Capture the cell that displays the provided text and extract its [x, y] central coordinate. 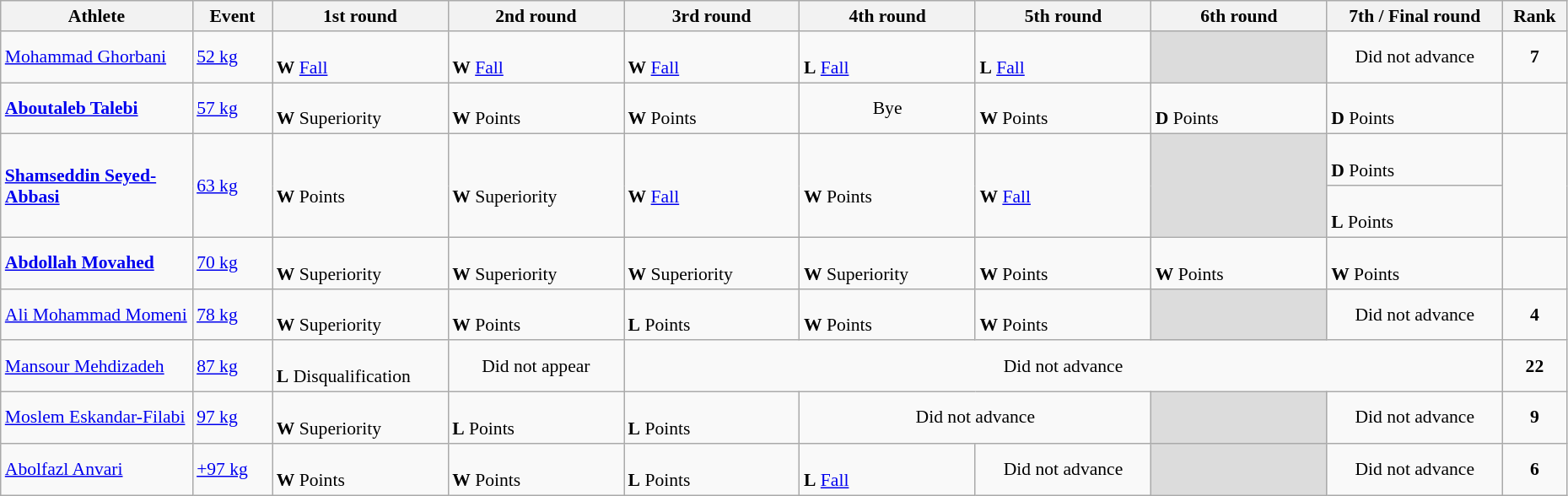
Abdollah Movahed [96, 263]
7th / Final round [1414, 16]
Bye [887, 108]
Shamseddin Seyed-Abbasi [96, 186]
Athlete [96, 16]
Mohammad Ghorbani [96, 57]
1st round [360, 16]
57 kg [233, 108]
4 [1534, 314]
22 [1534, 366]
Did not appear [536, 366]
9 [1534, 418]
78 kg [233, 314]
87 kg [233, 366]
63 kg [233, 186]
4th round [887, 16]
Ali Mohammad Momeni [96, 314]
97 kg [233, 418]
6 [1534, 469]
2nd round [536, 16]
Aboutaleb Talebi [96, 108]
6th round [1239, 16]
5th round [1063, 16]
52 kg [233, 57]
Event [233, 16]
Mansour Mehdizadeh [96, 366]
+97 kg [233, 469]
Abolfazl Anvari [96, 469]
Rank [1534, 16]
L Disqualification [360, 366]
3rd round [712, 16]
7 [1534, 57]
Moslem Eskandar-Filabi [96, 418]
70 kg [233, 263]
